Provide the (X, Y) coordinate of the cell's center where the given text is located.  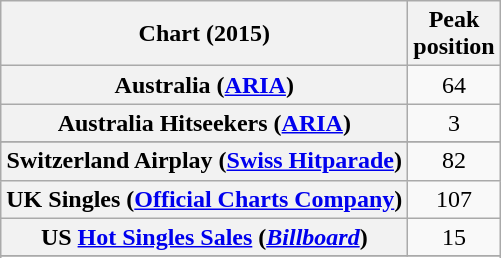
15 (454, 237)
Chart (2015) (204, 34)
64 (454, 85)
3 (454, 123)
US Hot Singles Sales (Billboard) (204, 237)
UK Singles (Official Charts Company) (204, 199)
Australia (ARIA) (204, 85)
Switzerland Airplay (Swiss Hitparade) (204, 161)
Peakposition (454, 34)
107 (454, 199)
82 (454, 161)
Australia Hitseekers (ARIA) (204, 123)
